Scan for the cell matching the given text and deliver its [X, Y] coordinate at center. 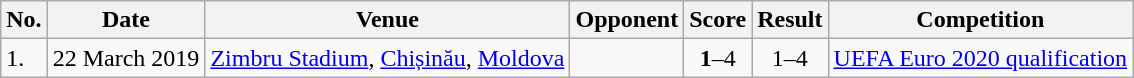
Competition [980, 20]
Date [126, 20]
22 March 2019 [126, 58]
No. [24, 20]
Opponent [627, 20]
Score [718, 20]
Result [790, 20]
Zimbru Stadium, Chișinău, Moldova [388, 58]
1. [24, 58]
Venue [388, 20]
UEFA Euro 2020 qualification [980, 58]
